From the cell containing the given text, extract its center point as (X, Y) coordinate. 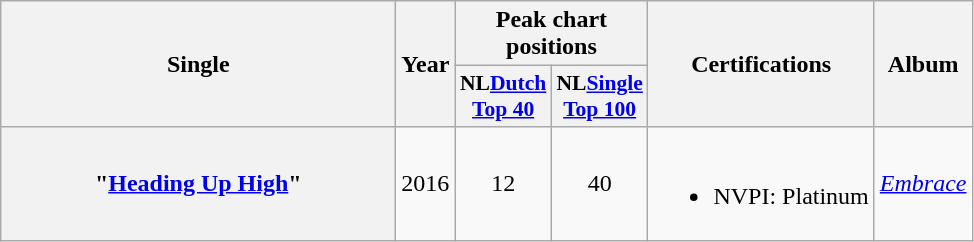
Year (426, 64)
40 (600, 184)
Single (198, 64)
Certifications (761, 64)
2016 (426, 184)
Album (923, 64)
NVPI: Platinum (761, 184)
12 (504, 184)
Embrace (923, 184)
NLSingleTop 100 (600, 96)
NLDutchTop 40 (504, 96)
"Heading Up High" (198, 184)
Peak chart positions (552, 34)
